For the text-containing cell, return its midpoint in [x, y] coordinate format. 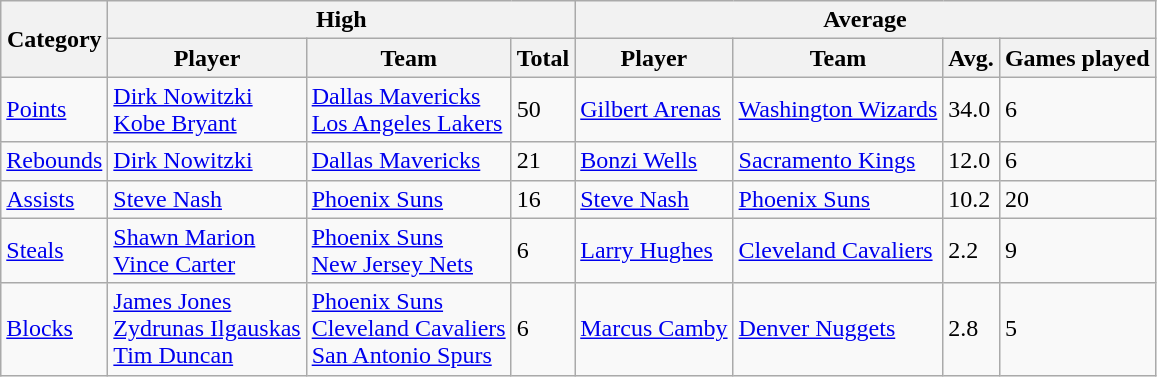
Washington Wizards [838, 110]
9 [1077, 250]
34.0 [972, 110]
Shawn MarionVince Carter [207, 250]
5 [1077, 329]
Marcus Camby [654, 329]
Games played [1077, 58]
2.8 [972, 329]
Assists [54, 199]
10.2 [972, 199]
Bonzi Wells [654, 161]
Avg. [972, 58]
Category [54, 39]
21 [543, 161]
Denver Nuggets [838, 329]
Larry Hughes [654, 250]
James JonesZydrunas IlgauskasTim Duncan [207, 329]
Cleveland Cavaliers [838, 250]
Gilbert Arenas [654, 110]
Steals [54, 250]
Total [543, 58]
Phoenix SunsNew Jersey Nets [408, 250]
Rebounds [54, 161]
Sacramento Kings [838, 161]
50 [543, 110]
20 [1077, 199]
Phoenix SunsCleveland CavaliersSan Antonio Spurs [408, 329]
Dallas MavericksLos Angeles Lakers [408, 110]
Points [54, 110]
High [342, 20]
Blocks [54, 329]
12.0 [972, 161]
Average [865, 20]
16 [543, 199]
Dallas Mavericks [408, 161]
Dirk NowitzkiKobe Bryant [207, 110]
Dirk Nowitzki [207, 161]
2.2 [972, 250]
